Detect which cell encompasses the target text, then output its [X, Y] center coordinate. 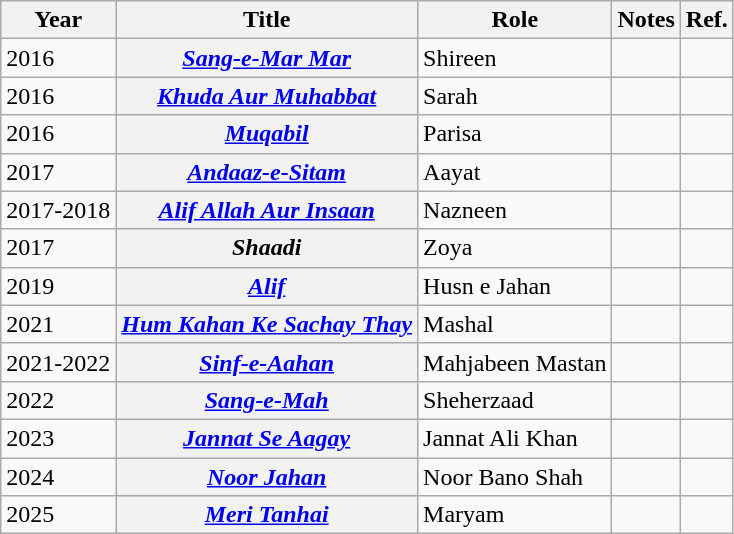
2025 [58, 515]
Zoya [515, 248]
Sang-e-Mar Mar [267, 58]
Aayat [515, 172]
Mashal [515, 324]
Noor Bano Shah [515, 477]
2017-2018 [58, 210]
Sarah [515, 96]
2022 [58, 400]
Noor Jahan [267, 477]
Alif Allah Aur Insaan [267, 210]
Khuda Aur Muhabbat [267, 96]
Sheherzaad [515, 400]
Nazneen [515, 210]
Parisa [515, 134]
Role [515, 20]
Year [58, 20]
Sinf-e-Aahan [267, 362]
Hum Kahan Ke Sachay Thay [267, 324]
Husn e Jahan [515, 286]
Shireen [515, 58]
Mahjabeen Mastan [515, 362]
Andaaz-e-Sitam [267, 172]
Title [267, 20]
Jannat Ali Khan [515, 438]
Muqabil [267, 134]
2023 [58, 438]
2019 [58, 286]
Shaadi [267, 248]
2021-2022 [58, 362]
2021 [58, 324]
Ref. [706, 20]
Jannat Se Aagay [267, 438]
Meri Tanhai [267, 515]
Maryam [515, 515]
Alif [267, 286]
Notes [646, 20]
2024 [58, 477]
Sang-e-Mah [267, 400]
